Search for the cell housing the specified text and yield its [x, y] center coordinate. 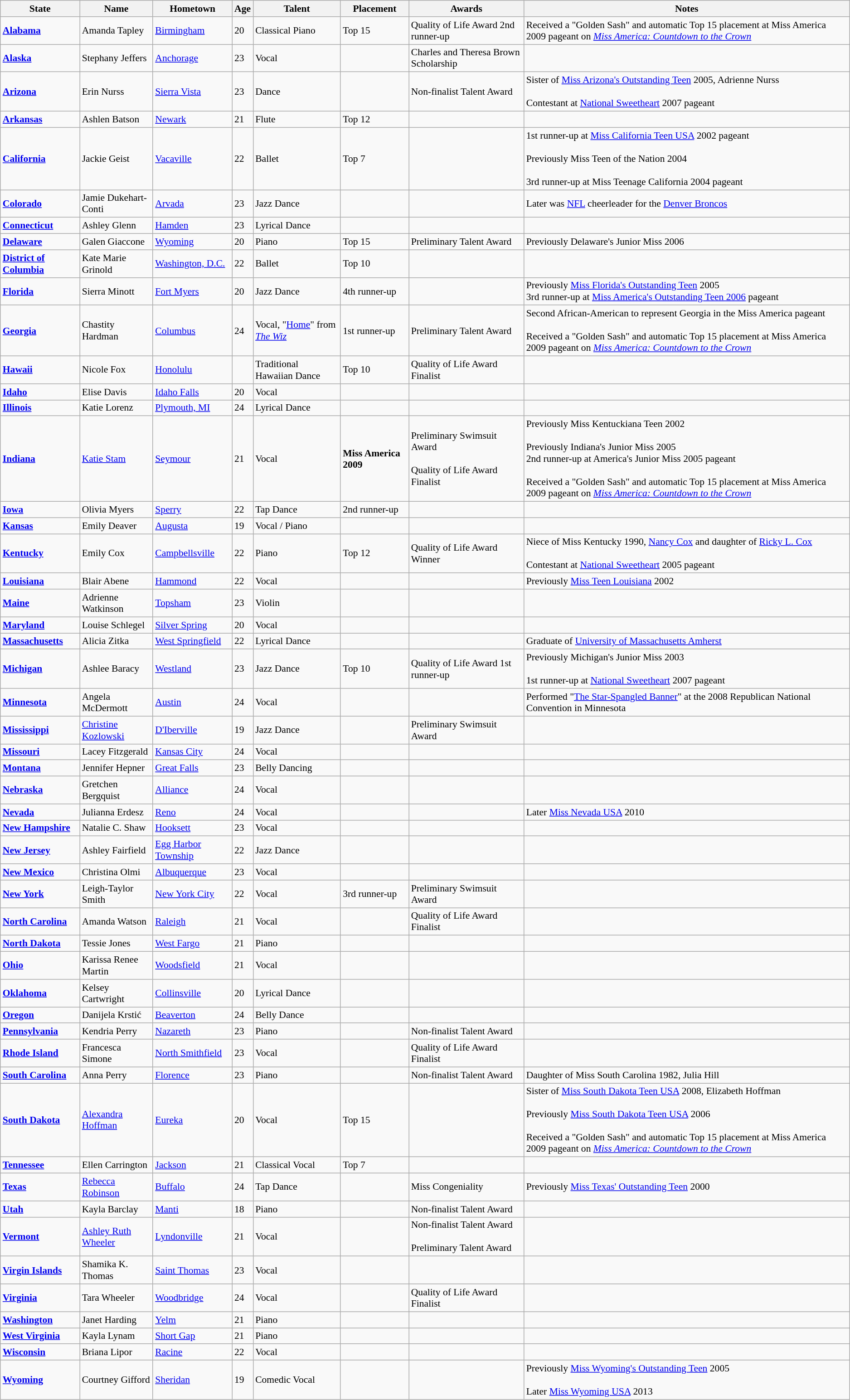
Notes [687, 9]
Arizona [40, 92]
Montana [40, 768]
Fort Myers [192, 291]
Miss Congeniality [466, 1187]
Ashley Fairfield [117, 850]
Alexandra Hoffman [117, 1120]
Quality of Life Award 1st runner-up [466, 669]
Illinois [40, 408]
Vocal, "Home" from The Wiz [296, 331]
1st runner-up at Miss California Teen USA 2002 pageant Previously Miss Teen of the Nation 20043rd runner-up at Miss Teenage California 2004 pageant [687, 159]
Nebraska [40, 790]
Previously Miss Texas' Outstanding Teen 2000 [687, 1187]
Angela McDermott [117, 702]
Kayla Barclay [117, 1209]
Quality of Life Award Winner [466, 554]
Georgia [40, 331]
Sierra Minott [117, 291]
Christine Kozlowski [117, 730]
Alicia Zitka [117, 641]
Julianna Erdesz [117, 812]
District of Columbia [40, 264]
Sperry [192, 510]
Gretchen Bergquist [117, 790]
Jackson [192, 1165]
Shamika K. Thomas [117, 1270]
Massachusetts [40, 641]
West Fargo [192, 944]
Hamden [192, 226]
Woodsfield [192, 965]
New Mexico [40, 872]
Rhode Island [40, 1053]
Adrienne Watkinson [117, 603]
Ohio [40, 965]
Connecticut [40, 226]
Plymouth, MI [192, 408]
Courtney Gifford [117, 1380]
Name [117, 9]
Kate Marie Grinold [117, 264]
Belly Dancing [296, 768]
Texas [40, 1187]
Virgin Islands [40, 1270]
Woodbridge [192, 1298]
Jamie Dukehart-Conti [117, 204]
Janet Harding [117, 1320]
North Dakota [40, 944]
Received a "Golden Sash" and automatic Top 15 placement at Miss America 2009 pageant on Miss America: Countdown to the Crown [687, 31]
Rebecca Robinson [117, 1187]
Non-finalist Talent Award Preliminary Talent Award [466, 1236]
Kansas City [192, 752]
West Springfield [192, 641]
Louise Schlegel [117, 625]
Natalie C. Shaw [117, 828]
Maryland [40, 625]
Katie Lorenz [117, 408]
West Virginia [40, 1336]
New York City [192, 894]
Later was NFL cheerleader for the Denver Broncos [687, 204]
Leigh-Taylor Smith [117, 894]
Anchorage [192, 58]
Age [243, 9]
Anna Perry [117, 1075]
2nd runner-up [374, 510]
Florence [192, 1075]
Previously Miss Teen Louisiana 2002 [687, 581]
Kentucky [40, 554]
Violin [296, 603]
Christina Olmi [117, 872]
Amanda Watson [117, 922]
Later Miss Nevada USA 2010 [687, 812]
Augusta [192, 526]
Buffalo [192, 1187]
Eureka [192, 1120]
North Smithfield [192, 1053]
Florida [40, 291]
Galen Giaccone [117, 242]
Previously Delaware's Junior Miss 2006 [687, 242]
Preliminary Swimsuit AwardQuality of Life Award Finalist [466, 459]
New Hampshire [40, 828]
South Carolina [40, 1075]
State [40, 9]
Wisconsin [40, 1352]
Idaho [40, 392]
1st runner-up [374, 331]
New York [40, 894]
Tennessee [40, 1165]
Chastity Hardman [117, 331]
Racine [192, 1352]
Kansas [40, 526]
Campbellsville [192, 554]
Utah [40, 1209]
North Carolina [40, 922]
Traditional Hawaiian Dance [296, 370]
Placement [374, 9]
Erin Nurss [117, 92]
Ashlen Batson [117, 120]
Colorado [40, 204]
Flute [296, 120]
Austin [192, 702]
Washington, D.C. [192, 264]
Yelm [192, 1320]
Kayla Lynam [117, 1336]
Hammond [192, 581]
Emily Cox [117, 554]
Briana Lipor [117, 1352]
South Dakota [40, 1120]
Saint Thomas [192, 1270]
Alliance [192, 790]
Seymour [192, 459]
Nicole Fox [117, 370]
Talent [296, 9]
Miss America 2009 [374, 459]
4th runner-up [374, 291]
Hooksett [192, 828]
Lyndonville [192, 1236]
3rd runner-up [374, 894]
Lacey Fitzgerald [117, 752]
Alabama [40, 31]
Delaware [40, 242]
Albuquerque [192, 872]
Alaska [40, 58]
Stephany Jeffers [117, 58]
Beaverton [192, 1015]
D'Iberville [192, 730]
Jackie Geist [117, 159]
Previously Miss Wyoming's Outstanding Teen 2005 Later Miss Wyoming USA 2013 [687, 1380]
Mississippi [40, 730]
Missouri [40, 752]
Quality of Life Award 2nd runner-up [466, 31]
Elise Davis [117, 392]
Kendria Perry [117, 1032]
Classical Vocal [296, 1165]
Daughter of Miss South Carolina 1982, Julia Hill [687, 1075]
Nevada [40, 812]
Virginia [40, 1298]
Columbus [192, 331]
Nazareth [192, 1032]
Graduate of University of Massachusetts Amherst [687, 641]
Previously Miss Florida's Outstanding Teen 20053rd runner-up at Miss America's Outstanding Teen 2006 pageant [687, 291]
Reno [192, 812]
Charles and Theresa Brown Scholarship [466, 58]
Classical Piano [296, 31]
Tara Wheeler [117, 1298]
Amanda Tapley [117, 31]
Westland [192, 669]
Francesca Simone [117, 1053]
Michigan [40, 669]
Vacaville [192, 159]
Vocal / Piano [296, 526]
Sierra Vista [192, 92]
Dance [296, 92]
New Jersey [40, 850]
Arkansas [40, 120]
Hometown [192, 9]
Oklahoma [40, 993]
Pennsylvania [40, 1032]
California [40, 159]
Collinsville [192, 993]
Manti [192, 1209]
Birmingham [192, 31]
Kelsey Cartwright [117, 993]
Oregon [40, 1015]
Karissa Renee Martin [117, 965]
Raleigh [192, 922]
Silver Spring [192, 625]
Hawaii [40, 370]
Emily Deaver [117, 526]
Olivia Myers [117, 510]
Performed "The Star-Spangled Banner" at the 2008 Republican National Convention in Minnesota [687, 702]
Ashlee Baracy [117, 669]
Iowa [40, 510]
Belly Dance [296, 1015]
Tessie Jones [117, 944]
18 [243, 1209]
Blair Abene [117, 581]
Arvada [192, 204]
Short Gap [192, 1336]
Indiana [40, 459]
Awards [466, 9]
Sheridan [192, 1380]
Washington [40, 1320]
Louisiana [40, 581]
Honolulu [192, 370]
Ashley Glenn [117, 226]
Sister of Miss Arizona's Outstanding Teen 2005, Adrienne NurssContestant at National Sweetheart 2007 pageant [687, 92]
Maine [40, 603]
Ashley Ruth Wheeler [117, 1236]
Newark [192, 120]
Jennifer Hepner [117, 768]
Great Falls [192, 768]
Vermont [40, 1236]
Comedic Vocal [296, 1380]
Ellen Carrington [117, 1165]
Minnesota [40, 702]
Topsham [192, 603]
Idaho Falls [192, 392]
Danijela Krstić [117, 1015]
Egg Harbor Township [192, 850]
Previously Michigan's Junior Miss 20031st runner-up at National Sweetheart 2007 pageant [687, 669]
Niece of Miss Kentucky 1990, Nancy Cox and daughter of Ricky L. CoxContestant at National Sweetheart 2005 pageant [687, 554]
Katie Stam [117, 459]
